Search for the cell housing the specified text and yield its [X, Y] center coordinate. 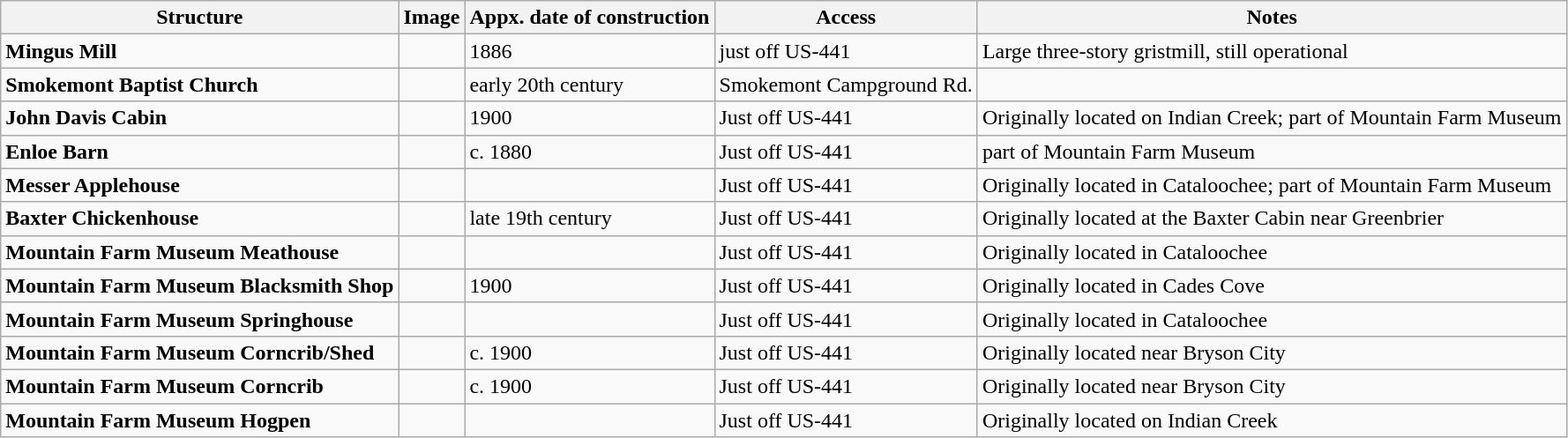
Originally located in Cades Cove [1272, 286]
Structure [199, 18]
early 20th century [589, 85]
Appx. date of construction [589, 18]
Large three-story gristmill, still operational [1272, 51]
c. 1880 [589, 152]
Mountain Farm Museum Meathouse [199, 252]
Mountain Farm Museum Corncrib/Shed [199, 353]
Originally located in Cataloochee; part of Mountain Farm Museum [1272, 185]
Originally located on Indian Creek [1272, 420]
just off US-441 [846, 51]
Mountain Farm Museum Corncrib [199, 386]
Mountain Farm Museum Springhouse [199, 319]
Mountain Farm Museum Hogpen [199, 420]
Enloe Barn [199, 152]
John Davis Cabin [199, 118]
Mountain Farm Museum Blacksmith Shop [199, 286]
1886 [589, 51]
late 19th century [589, 219]
Access [846, 18]
Originally located at the Baxter Cabin near Greenbrier [1272, 219]
Originally located on Indian Creek; part of Mountain Farm Museum [1272, 118]
part of Mountain Farm Museum [1272, 152]
Smokemont Baptist Church [199, 85]
Image [432, 18]
Messer Applehouse [199, 185]
Mingus Mill [199, 51]
Baxter Chickenhouse [199, 219]
Smokemont Campground Rd. [846, 85]
Notes [1272, 18]
